Identify which cell holds the provided text, then report its (X, Y) central coordinate. 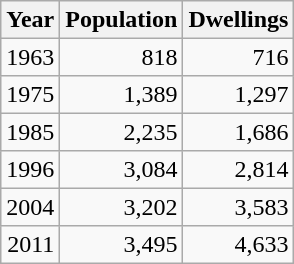
1,297 (238, 94)
1996 (30, 170)
3,084 (122, 170)
1,686 (238, 132)
1,389 (122, 94)
1963 (30, 56)
818 (122, 56)
4,633 (238, 244)
2,235 (122, 132)
1985 (30, 132)
Population (122, 20)
2,814 (238, 170)
716 (238, 56)
Year (30, 20)
3,495 (122, 244)
3,202 (122, 206)
Dwellings (238, 20)
1975 (30, 94)
2004 (30, 206)
3,583 (238, 206)
2011 (30, 244)
